Locate the cell with the specified text and output its [x, y] center coordinate. 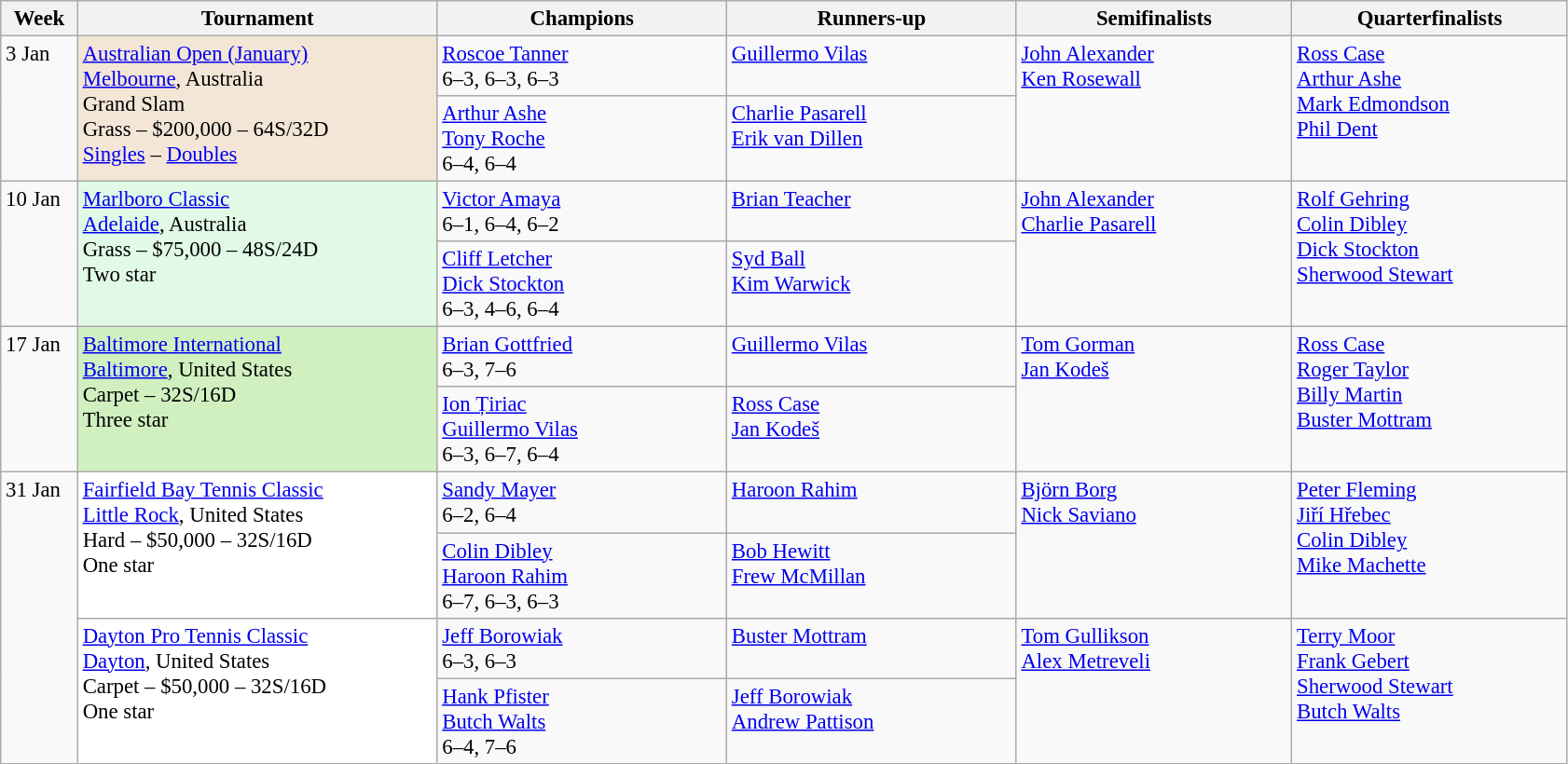
Buster Mottram [873, 648]
3 Jan [39, 109]
Quarterfinalists [1430, 19]
Fairfield Bay Tennis Classic Little Rock, United States Hard – $50,000 – 32S/16D One star [257, 545]
John Alexander Ken Rosewall [1154, 109]
Peter Fleming Jiří Hřebec Colin Dibley Mike Machette [1430, 545]
Haroon Rahim [873, 503]
Marlboro Classic Adelaide, Australia Grass – $75,000 – 48S/24D Two star [257, 254]
Colin Dibley Haroon Rahim 6–7, 6–3, 6–3 [582, 576]
Jeff Borowiak 6–3, 6–3 [582, 648]
31 Jan [39, 618]
Tom Gullikson Alex Metreveli [1154, 690]
Semifinalists [1154, 19]
Sandy Mayer 6–2, 6–4 [582, 503]
Week [39, 19]
Syd Ball Kim Warwick [873, 284]
Björn Borg Nick Saviano [1154, 545]
17 Jan [39, 400]
Tom Gorman Jan Kodeš [1154, 400]
John Alexander Charlie Pasarell [1154, 254]
Terry Moor Frank Gebert Sherwood Stewart Butch Walts [1430, 690]
Ross Case Roger Taylor Billy Martin Buster Mottram [1430, 400]
Australian Open (January) Melbourne, Australia Grand Slam Grass – $200,000 – 64S/32D Singles – Doubles [257, 109]
Hank Pfister Butch Walts 6–4, 7–6 [582, 721]
Ion Țiriac Guillermo Vilas 6–3, 6–7, 6–4 [582, 430]
Charlie Pasarell Erik van Dillen [873, 139]
Victor Amaya 6–1, 6–4, 6–2 [582, 212]
Baltimore International Baltimore, United States Carpet – 32S/16D Three star [257, 400]
Tournament [257, 19]
10 Jan [39, 254]
Ross Case Arthur Ashe Mark Edmondson Phil Dent [1430, 109]
Dayton Pro Tennis Classic Dayton, United States Carpet – $50,000 – 32S/16D One star [257, 690]
Champions [582, 19]
Runners-up [873, 19]
Bob Hewitt Frew McMillan [873, 576]
Brian Teacher [873, 212]
Roscoe Tanner 6–3, 6–3, 6–3 [582, 67]
Ross Case Jan Kodeš [873, 430]
Arthur Ashe Tony Roche 6–4, 6–4 [582, 139]
Brian Gottfried 6–3, 7–6 [582, 358]
Cliff Letcher Dick Stockton 6–3, 4–6, 6–4 [582, 284]
Jeff Borowiak Andrew Pattison [873, 721]
Rolf Gehring Colin Dibley Dick Stockton Sherwood Stewart [1430, 254]
